Scan for the cell matching the given text and deliver its [x, y] coordinate at center. 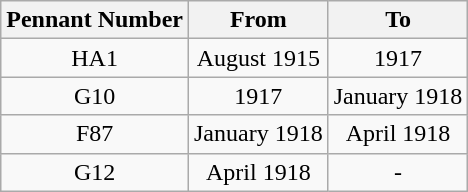
G12 [95, 172]
August 1915 [258, 58]
- [398, 172]
From [258, 20]
G10 [95, 96]
F87 [95, 134]
To [398, 20]
HA1 [95, 58]
Pennant Number [95, 20]
